Locate the cell with the specified text and output its [X, Y] center coordinate. 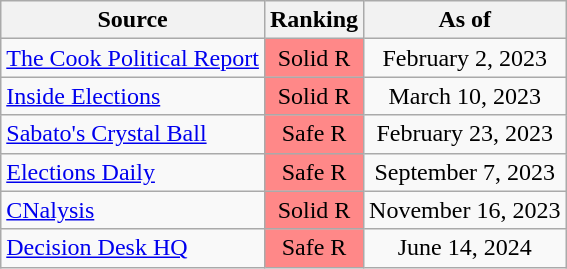
The Cook Political Report [133, 58]
Sabato's Crystal Ball [133, 134]
Decision Desk HQ [133, 248]
March 10, 2023 [465, 96]
February 2, 2023 [465, 58]
Inside Elections [133, 96]
As of [465, 20]
November 16, 2023 [465, 210]
February 23, 2023 [465, 134]
Elections Daily [133, 172]
September 7, 2023 [465, 172]
June 14, 2024 [465, 248]
Source [133, 20]
Ranking [314, 20]
CNalysis [133, 210]
